Extract the (x, y) coordinate from the center of the cell holding the provided text.  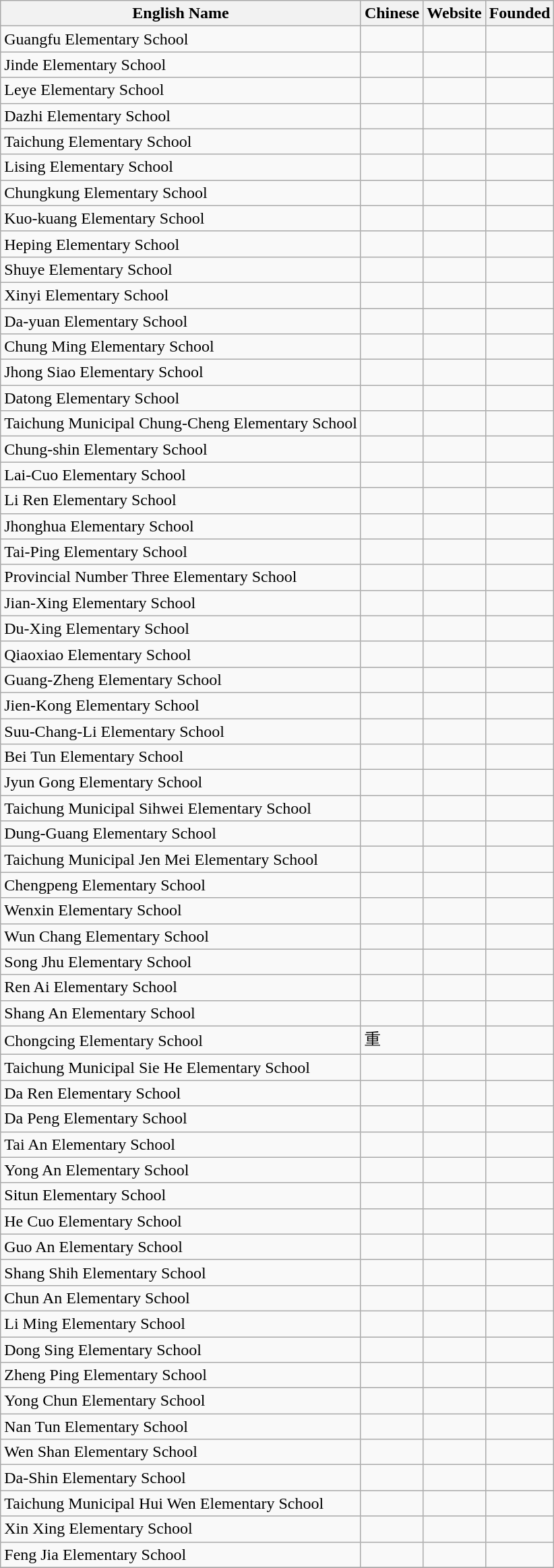
Dung-Guang Elementary School (181, 834)
Xin Xing Elementary School (181, 1529)
Tai-Ping Elementary School (181, 552)
Chung-shin Elementary School (181, 449)
Qiaoxiao Elementary School (181, 654)
Taichung Municipal Chung-Cheng Elementary School (181, 424)
Lising Elementary School (181, 167)
Shuye Elementary School (181, 269)
Taichung Municipal Hui Wen Elementary School (181, 1503)
Taichung Municipal Sie He Elementary School (181, 1068)
Chungkung Elementary School (181, 193)
Chun An Elementary School (181, 1298)
重 (392, 1040)
Jhonghua Elementary School (181, 526)
Zheng Ping Elementary School (181, 1375)
Da Peng Elementary School (181, 1119)
Yong An Elementary School (181, 1170)
Website (454, 13)
Li Ming Elementary School (181, 1324)
Jhong Siao Elementary School (181, 372)
Kuo-kuang Elementary School (181, 218)
Dazhi Elementary School (181, 116)
Lai-Cuo Elementary School (181, 475)
Nan Tun Elementary School (181, 1427)
Yong Chun Elementary School (181, 1401)
Chongcing Elementary School (181, 1040)
Guangfu Elementary School (181, 39)
Suu-Chang-Li Elementary School (181, 731)
Situn Elementary School (181, 1196)
Da Ren Elementary School (181, 1093)
Jyun Gong Elementary School (181, 783)
Bei Tun Elementary School (181, 757)
Taichung Municipal Jen Mei Elementary School (181, 859)
Feng Jia Elementary School (181, 1555)
Tai An Elementary School (181, 1144)
Song Jhu Elementary School (181, 962)
Guo An Elementary School (181, 1247)
Da-Shin Elementary School (181, 1478)
Da-yuan Elementary School (181, 321)
Shang Shih Elementary School (181, 1272)
Guang-Zheng Elementary School (181, 680)
Xinyi Elementary School (181, 295)
Jinde Elementary School (181, 65)
Chinese (392, 13)
Taichung Municipal Sihwei Elementary School (181, 808)
Datong Elementary School (181, 398)
He Cuo Elementary School (181, 1221)
Wenxin Elementary School (181, 911)
Wen Shan Elementary School (181, 1452)
Dong Sing Elementary School (181, 1349)
Chung Ming Elementary School (181, 347)
Shang An Elementary School (181, 1013)
Leye Elementary School (181, 90)
Jian-Xing Elementary School (181, 603)
Founded (520, 13)
Heping Elementary School (181, 244)
Taichung Elementary School (181, 141)
Ren Ai Elementary School (181, 987)
Li Ren Elementary School (181, 500)
Wun Chang Elementary School (181, 936)
Provincial Number Three Elementary School (181, 577)
Chengpeng Elementary School (181, 885)
English Name (181, 13)
Du-Xing Elementary School (181, 628)
Jien-Kong Elementary School (181, 705)
